Capture the cell that displays the provided text and extract its [X, Y] central coordinate. 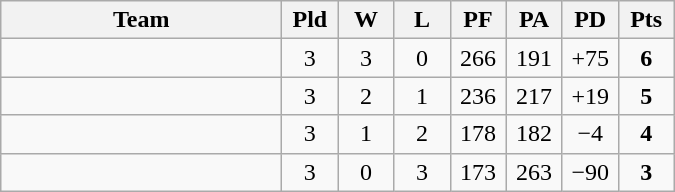
Team [142, 20]
191 [534, 58]
PF [478, 20]
266 [478, 58]
+75 [590, 58]
5 [646, 96]
263 [534, 172]
PA [534, 20]
178 [478, 134]
−4 [590, 134]
217 [534, 96]
182 [534, 134]
−90 [590, 172]
6 [646, 58]
173 [478, 172]
+19 [590, 96]
236 [478, 96]
Pld [310, 20]
L [422, 20]
Pts [646, 20]
PD [590, 20]
W [366, 20]
4 [646, 134]
